Return [X, Y] of the center of cell containing provided text 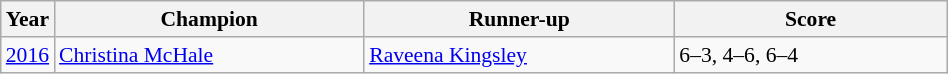
2016 [28, 55]
6–3, 4–6, 6–4 [810, 55]
Runner-up [519, 19]
Score [810, 19]
Year [28, 19]
Christina McHale [209, 55]
Champion [209, 19]
Raveena Kingsley [519, 55]
